Scan for the cell matching the given text and deliver its [X, Y] coordinate at center. 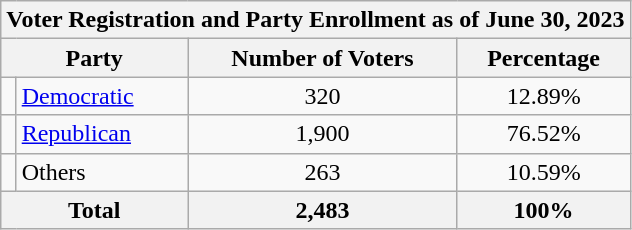
263 [323, 172]
100% [544, 210]
2,483 [323, 210]
Republican [102, 134]
Others [102, 172]
320 [323, 96]
76.52% [544, 134]
Number of Voters [323, 58]
Total [94, 210]
Percentage [544, 58]
Party [94, 58]
Voter Registration and Party Enrollment as of June 30, 2023 [316, 20]
Democratic [102, 96]
1,900 [323, 134]
12.89% [544, 96]
10.59% [544, 172]
